Output the (x, y) coordinate of the center of the cell containing the given text.  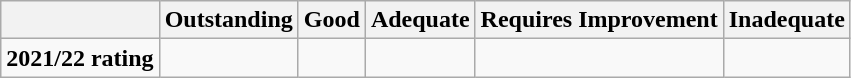
2021/22 rating (80, 58)
Adequate (420, 20)
Good (332, 20)
Inadequate (786, 20)
Requires Improvement (599, 20)
Outstanding (228, 20)
